Determine the (X, Y) coordinate at the center of the cell enclosing the given text.  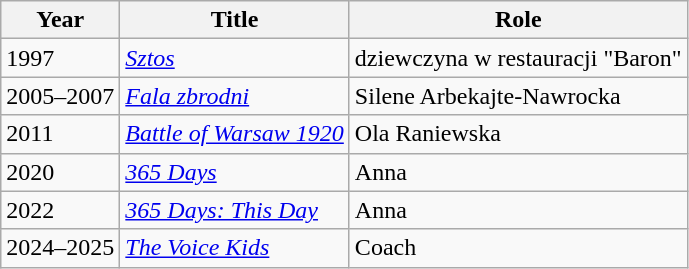
Fala zbrodni (235, 96)
Year (60, 20)
Ola Raniewska (518, 134)
2011 (60, 134)
365 Days: This Day (235, 210)
2020 (60, 172)
Coach (518, 248)
Role (518, 20)
The Voice Kids (235, 248)
Sztos (235, 58)
Silene Arbekajte-Nawrocka (518, 96)
365 Days (235, 172)
Title (235, 20)
Battle of Warsaw 1920 (235, 134)
1997 (60, 58)
2005–2007 (60, 96)
dziewczyna w restauracji "Baron" (518, 58)
2024–2025 (60, 248)
2022 (60, 210)
